Extract the (X, Y) coordinate from the center of the cell holding the provided text.  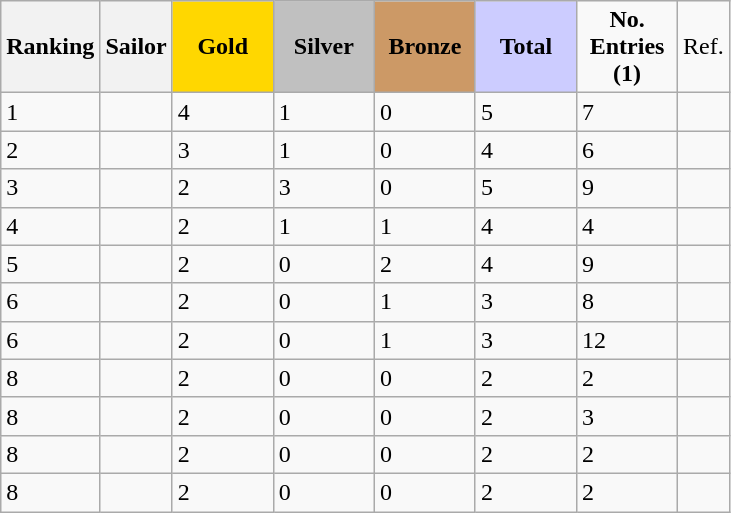
Bronze (424, 47)
Ranking (50, 47)
Sailor (136, 47)
Total (526, 47)
Silver (324, 47)
Gold (222, 47)
No. Entries (1) (628, 47)
7 (628, 112)
Ref. (704, 47)
12 (628, 340)
